From the cell containing the given text, extract its center point as (X, Y) coordinate. 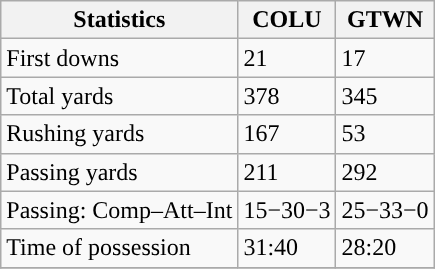
Statistics (120, 20)
25−33−0 (385, 210)
167 (287, 134)
211 (287, 172)
28:20 (385, 248)
Passing: Comp–Att–Int (120, 210)
378 (287, 96)
53 (385, 134)
Total yards (120, 96)
17 (385, 58)
First downs (120, 58)
15−30−3 (287, 210)
COLU (287, 20)
Time of possession (120, 248)
GTWN (385, 20)
Passing yards (120, 172)
292 (385, 172)
21 (287, 58)
31:40 (287, 248)
345 (385, 96)
Rushing yards (120, 134)
